From the cell containing the given text, extract its center point as (X, Y) coordinate. 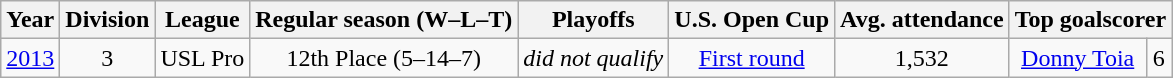
3 (108, 58)
Division (108, 20)
12th Place (5–14–7) (384, 58)
Year (30, 20)
Donny Toia (1078, 58)
USL Pro (202, 58)
Avg. attendance (922, 20)
6 (1158, 58)
2013 (30, 58)
League (202, 20)
Playoffs (594, 20)
did not qualify (594, 58)
First round (752, 58)
U.S. Open Cup (752, 20)
Regular season (W–L–T) (384, 20)
Top goalscorer (1090, 20)
1,532 (922, 58)
